Search for the cell housing the specified text and yield its (x, y) center coordinate. 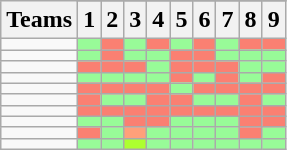
4 (158, 20)
7 (228, 20)
1 (90, 20)
8 (250, 20)
2 (112, 20)
3 (136, 20)
5 (182, 20)
9 (274, 20)
6 (204, 20)
Teams (40, 20)
